Find where the given text appears and provide that cell's center as [x, y] coordinate. 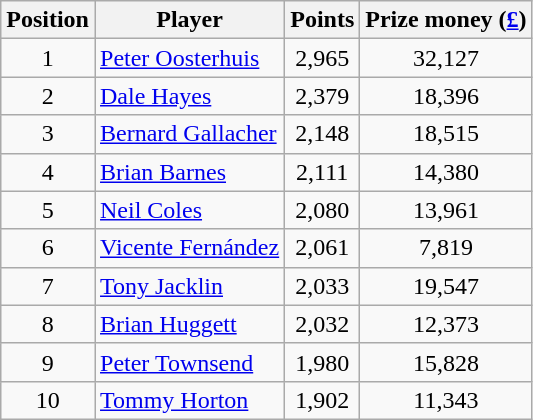
5 [48, 210]
Brian Huggett [189, 324]
Dale Hayes [189, 96]
Peter Oosterhuis [189, 58]
2,033 [322, 286]
Peter Townsend [189, 362]
Tommy Horton [189, 400]
1 [48, 58]
2 [48, 96]
11,343 [446, 400]
1,902 [322, 400]
2,148 [322, 134]
2,111 [322, 172]
Tony Jacklin [189, 286]
7 [48, 286]
8 [48, 324]
Points [322, 20]
2,032 [322, 324]
12,373 [446, 324]
32,127 [446, 58]
10 [48, 400]
9 [48, 362]
1,980 [322, 362]
Prize money (£) [446, 20]
3 [48, 134]
Position [48, 20]
Vicente Fernández [189, 248]
Bernard Gallacher [189, 134]
19,547 [446, 286]
7,819 [446, 248]
18,396 [446, 96]
15,828 [446, 362]
13,961 [446, 210]
Brian Barnes [189, 172]
Neil Coles [189, 210]
2,080 [322, 210]
18,515 [446, 134]
2,965 [322, 58]
2,379 [322, 96]
4 [48, 172]
14,380 [446, 172]
Player [189, 20]
2,061 [322, 248]
6 [48, 248]
